Return (X, Y) of the center of cell containing provided text 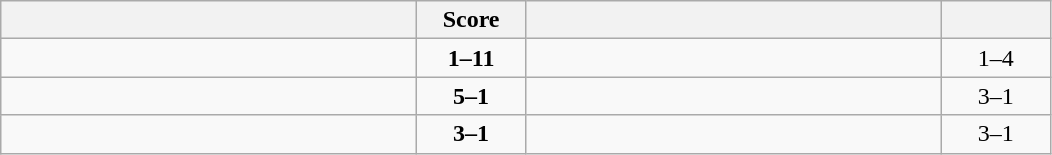
Score (472, 20)
5–1 (472, 96)
1–4 (996, 58)
1–11 (472, 58)
